Provide the (x, y) coordinate of the cell's center where the given text is located.  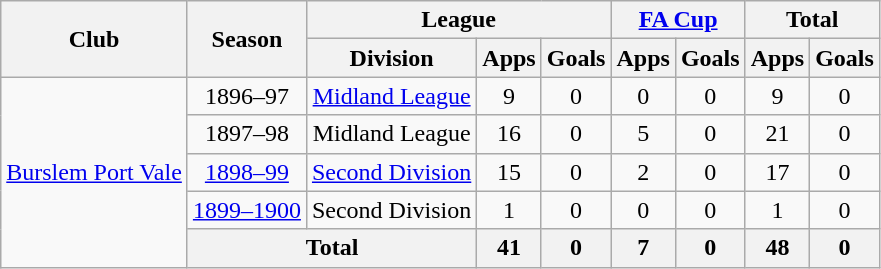
Burslem Port Vale (94, 172)
16 (509, 134)
17 (777, 172)
5 (643, 134)
Season (246, 39)
7 (643, 248)
1899–1900 (246, 210)
41 (509, 248)
1897–98 (246, 134)
2 (643, 172)
Club (94, 39)
15 (509, 172)
FA Cup (678, 20)
League (458, 20)
48 (777, 248)
1898–99 (246, 172)
Division (391, 58)
21 (777, 134)
1896–97 (246, 96)
